Find where the given text appears and provide that cell's center as (X, Y) coordinate. 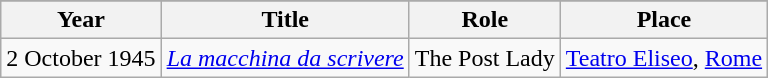
Place (664, 20)
La macchina da scrivere (285, 58)
Teatro Eliseo, Rome (664, 58)
The Post Lady (484, 58)
2 October 1945 (81, 58)
Title (285, 20)
Role (484, 20)
Year (81, 20)
